Extract the [x, y] coordinate from the center of the cell holding the provided text.  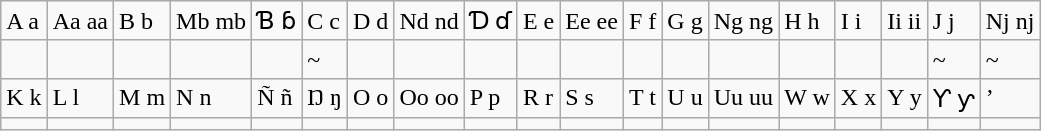
W w [808, 98]
T t [642, 98]
X x [858, 98]
A a [24, 21]
U u [685, 98]
Nj nj [1010, 21]
H h [808, 21]
R r [538, 98]
Nd nd [429, 21]
L l [80, 98]
~‍ [954, 59]
P p [490, 98]
I i [858, 21]
Ng ng [743, 21]
Uu uu [743, 98]
N n [212, 98]
O o [370, 98]
F f [642, 21]
J j [954, 21]
Ɓ ɓ [277, 21]
Ŋ ŋ [325, 98]
Ñ ñ [277, 98]
S s [592, 98]
Y y [905, 98]
B b [142, 21]
M m [142, 98]
Ii ii [905, 21]
C c [325, 21]
D d [370, 21]
Ɗ ɗ [490, 21]
Aa aa [80, 21]
‍~‍ [325, 59]
G g [685, 21]
Ee ee [592, 21]
Oo oo [429, 98]
K k [24, 98]
E e [538, 21]
Mb mb [212, 21]
Ƴ ƴ [954, 98]
’ [1010, 98]
~ [1010, 59]
